Extract the (x, y) coordinate from the center of the cell holding the provided text.  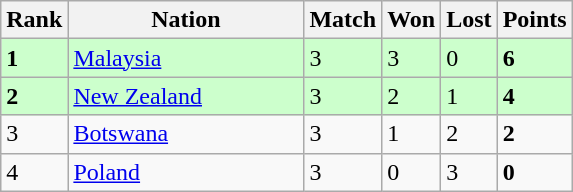
Match (343, 20)
6 (534, 58)
Points (534, 20)
Won (412, 20)
Malaysia (186, 58)
Botswana (186, 134)
Lost (469, 20)
Nation (186, 20)
Rank (34, 20)
New Zealand (186, 96)
Poland (186, 172)
